Search for the cell housing the specified text and yield its [x, y] center coordinate. 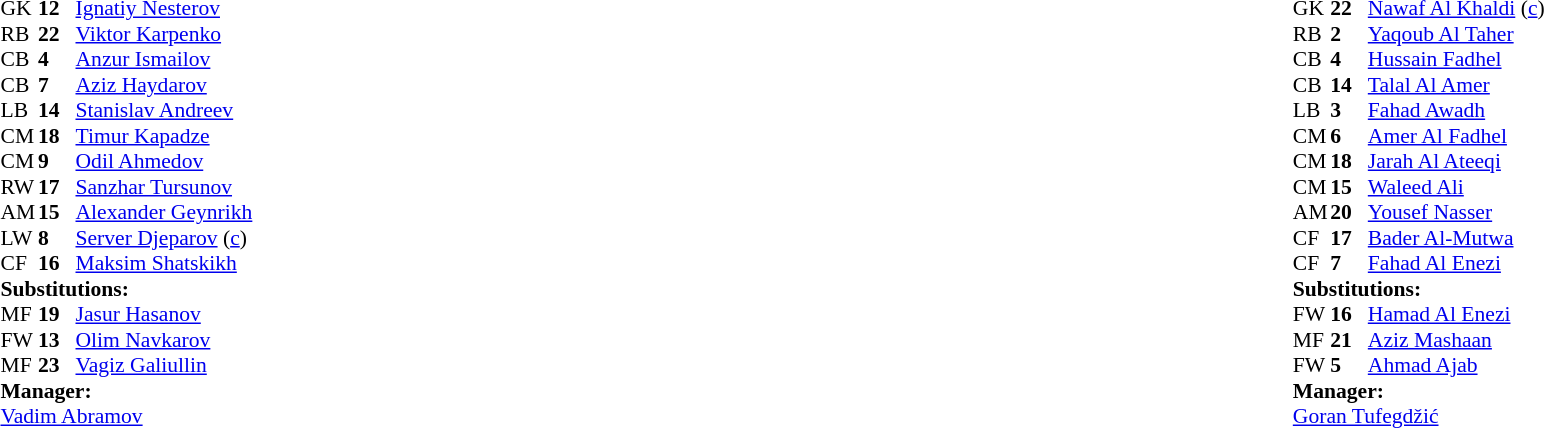
Maksim Shatskikh [164, 263]
Manager: [126, 391]
Odil Ahmedov [164, 161]
22 [57, 34]
RW [19, 187]
Aziz Haydarov [164, 85]
Sanzhar Tursunov [164, 187]
13 [57, 340]
3 [1349, 111]
5 [1349, 365]
21 [1349, 340]
Jasur Hasanov [164, 315]
Viktor Karpenko [164, 34]
6 [1349, 136]
Anzur Ismailov [164, 59]
Server Djeparov (c) [164, 238]
Olim Navkarov [164, 340]
19 [57, 315]
2 [1349, 34]
Alexander Geynrikh [164, 213]
Stanislav Andreev [164, 111]
9 [57, 161]
Vagiz Galiullin [164, 365]
Timur Kapadze [164, 136]
8 [57, 238]
Substitutions: [126, 289]
23 [57, 365]
LW [19, 238]
20 [1349, 213]
